Capture the cell that displays the provided text and extract its [X, Y] central coordinate. 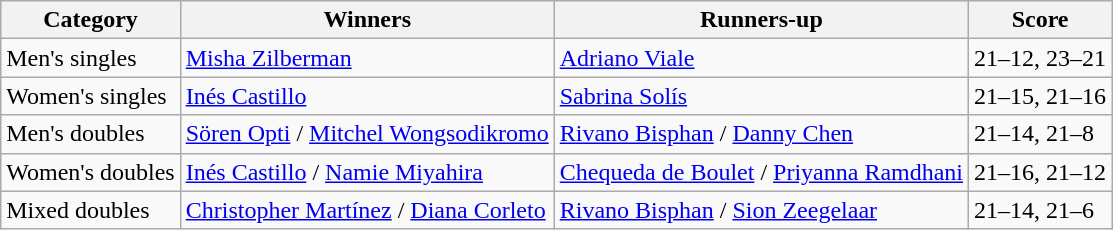
Score [1040, 20]
21–12, 23–21 [1040, 58]
Category [90, 20]
Inés Castillo [367, 96]
Women's doubles [90, 172]
Sabrina Solís [761, 96]
Rivano Bisphan / Sion Zeegelaar [761, 210]
Runners-up [761, 20]
21–16, 21–12 [1040, 172]
Men's singles [90, 58]
Adriano Viale [761, 58]
21–14, 21–6 [1040, 210]
Mixed doubles [90, 210]
21–15, 21–16 [1040, 96]
Chequeda de Boulet / Priyanna Ramdhani [761, 172]
Men's doubles [90, 134]
Sören Opti / Mitchel Wongsodikromo [367, 134]
Inés Castillo / Namie Miyahira [367, 172]
Christopher Martínez / Diana Corleto [367, 210]
Winners [367, 20]
Rivano Bisphan / Danny Chen [761, 134]
21–14, 21–8 [1040, 134]
Misha Zilberman [367, 58]
Women's singles [90, 96]
